Identify which cell holds the provided text, then report its (x, y) central coordinate. 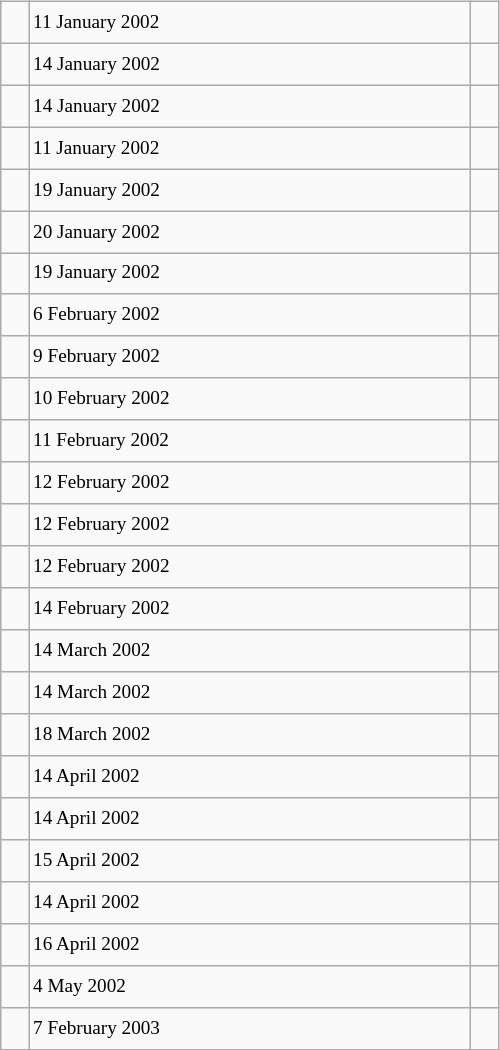
14 February 2002 (249, 609)
11 February 2002 (249, 441)
16 April 2002 (249, 944)
10 February 2002 (249, 399)
20 January 2002 (249, 232)
18 March 2002 (249, 735)
9 February 2002 (249, 357)
15 April 2002 (249, 861)
7 February 2003 (249, 1028)
4 May 2002 (249, 986)
6 February 2002 (249, 315)
